Extract the [X, Y] coordinate from the center of the cell holding the provided text.  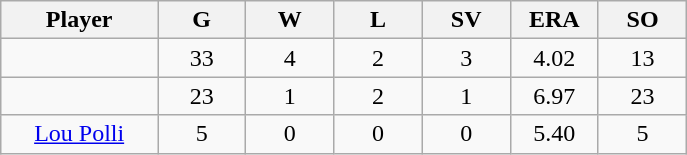
13 [642, 58]
Lou Polli [80, 134]
6.97 [554, 96]
33 [202, 58]
SO [642, 20]
5.40 [554, 134]
ERA [554, 20]
3 [466, 58]
4 [290, 58]
SV [466, 20]
G [202, 20]
4.02 [554, 58]
W [290, 20]
Player [80, 20]
L [378, 20]
